Capture the cell that displays the provided text and extract its [x, y] central coordinate. 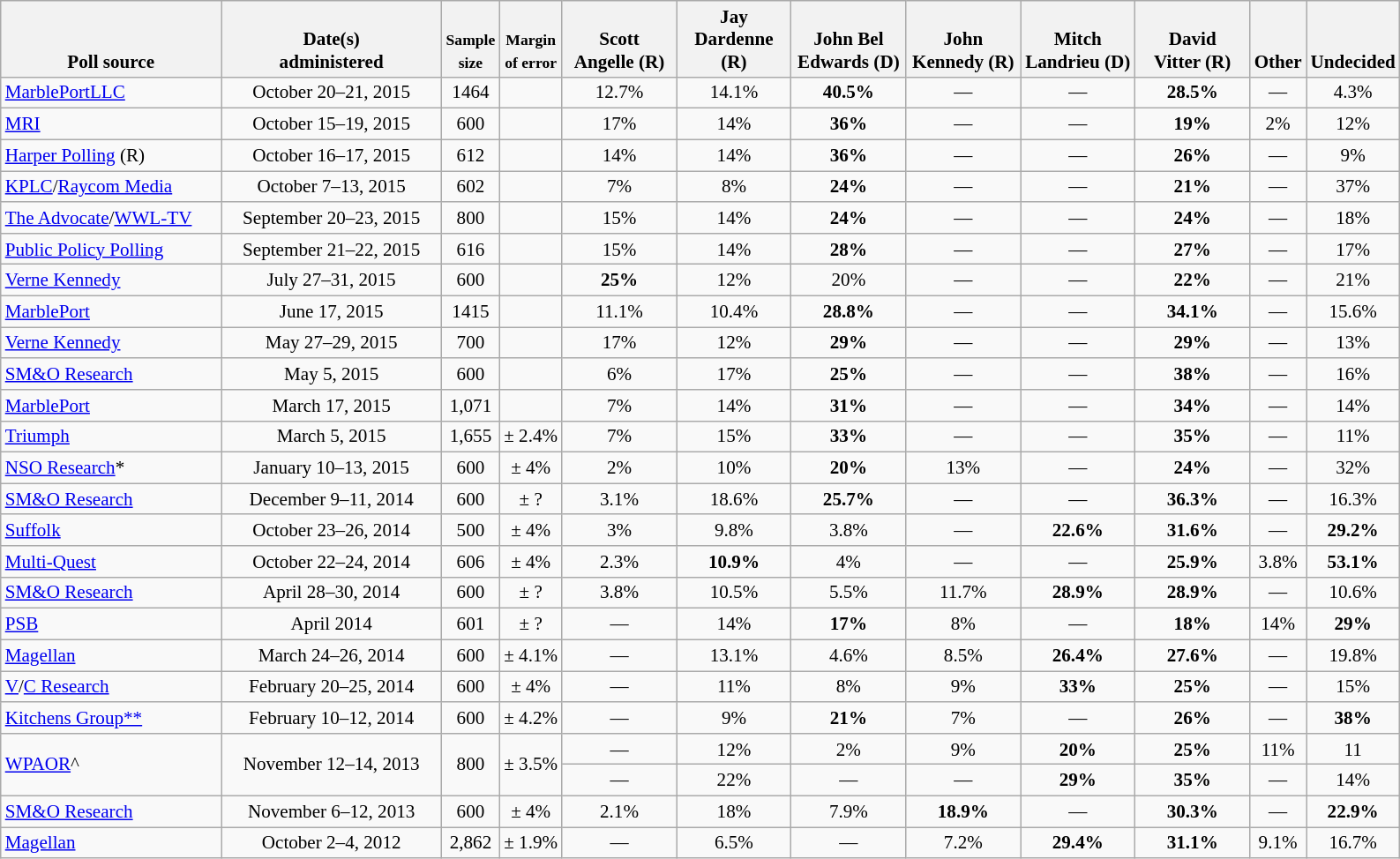
Samplesize [471, 39]
10.5% [734, 593]
18.9% [963, 811]
19.8% [1353, 654]
700 [471, 342]
34% [1193, 406]
January 10–13, 2015 [332, 467]
3% [619, 529]
28% [849, 249]
16.7% [1353, 843]
Public Policy Polling [111, 249]
31.6% [1193, 529]
May 27–29, 2015 [332, 342]
15.6% [1353, 310]
18.6% [734, 499]
10.9% [734, 561]
11 [1353, 748]
MRI [111, 123]
1,071 [471, 406]
4.6% [849, 654]
± 2.4% [531, 436]
9.1% [1278, 843]
December 9–11, 2014 [332, 499]
Other [1278, 39]
8.5% [963, 654]
14.1% [734, 92]
1,655 [471, 436]
612 [471, 155]
Undecided [1353, 39]
1415 [471, 310]
March 24–26, 2014 [332, 654]
Date(s)administered [332, 39]
606 [471, 561]
October 22–24, 2014 [332, 561]
Suffolk [111, 529]
John BelEdwards (D) [849, 39]
± 1.9% [531, 843]
NSO Research* [111, 467]
November 12–14, 2013 [332, 764]
36.3% [1193, 499]
March 5, 2015 [332, 436]
31% [849, 406]
MitchLandrieu (D) [1078, 39]
Harper Polling (R) [111, 155]
602 [471, 187]
October 2–4, 2012 [332, 843]
5.5% [849, 593]
28.5% [1193, 92]
601 [471, 624]
28.8% [849, 310]
± 4.1% [531, 654]
June 17, 2015 [332, 310]
6.5% [734, 843]
25.9% [1193, 561]
29.2% [1353, 529]
1464 [471, 92]
2,862 [471, 843]
Multi-Quest [111, 561]
July 27–31, 2015 [332, 280]
DavidVitter (R) [1193, 39]
March 17, 2015 [332, 406]
27.6% [1193, 654]
April 2014 [332, 624]
12.7% [619, 92]
13.1% [734, 654]
4.3% [1353, 92]
KPLC/Raycom Media [111, 187]
April 28–30, 2014 [332, 593]
10% [734, 467]
31.1% [1193, 843]
29.4% [1078, 843]
22.6% [1078, 529]
V/C Research [111, 686]
7.2% [963, 843]
3.1% [619, 499]
22.9% [1353, 811]
JohnKennedy (R) [963, 39]
ScottAngelle (R) [619, 39]
WPAOR^ [111, 764]
37% [1353, 187]
19% [1193, 123]
October 16–17, 2015 [332, 155]
616 [471, 249]
November 6–12, 2013 [332, 811]
October 7–13, 2015 [332, 187]
PSB [111, 624]
26.4% [1078, 654]
7.9% [849, 811]
October 20–21, 2015 [332, 92]
Marginof error [531, 39]
Kitchens Group** [111, 718]
October 15–19, 2015 [332, 123]
11.1% [619, 310]
34.1% [1193, 310]
16% [1353, 374]
± 3.5% [531, 764]
6% [619, 374]
10.6% [1353, 593]
The Advocate/WWL-TV [111, 217]
53.1% [1353, 561]
16.3% [1353, 499]
2.3% [619, 561]
4% [849, 561]
± 4.2% [531, 718]
October 23–26, 2014 [332, 529]
Triumph [111, 436]
September 20–23, 2015 [332, 217]
2.1% [619, 811]
32% [1353, 467]
10.4% [734, 310]
40.5% [849, 92]
25.7% [849, 499]
500 [471, 529]
February 10–12, 2014 [332, 718]
February 20–25, 2014 [332, 686]
Poll source [111, 39]
27% [1193, 249]
MarblePortLLC [111, 92]
9.8% [734, 529]
May 5, 2015 [332, 374]
JayDardenne (R) [734, 39]
September 21–22, 2015 [332, 249]
11.7% [963, 593]
30.3% [1193, 811]
